Pinpoint the cell where the given text exists, returning its (x, y) midpoint coordinate. 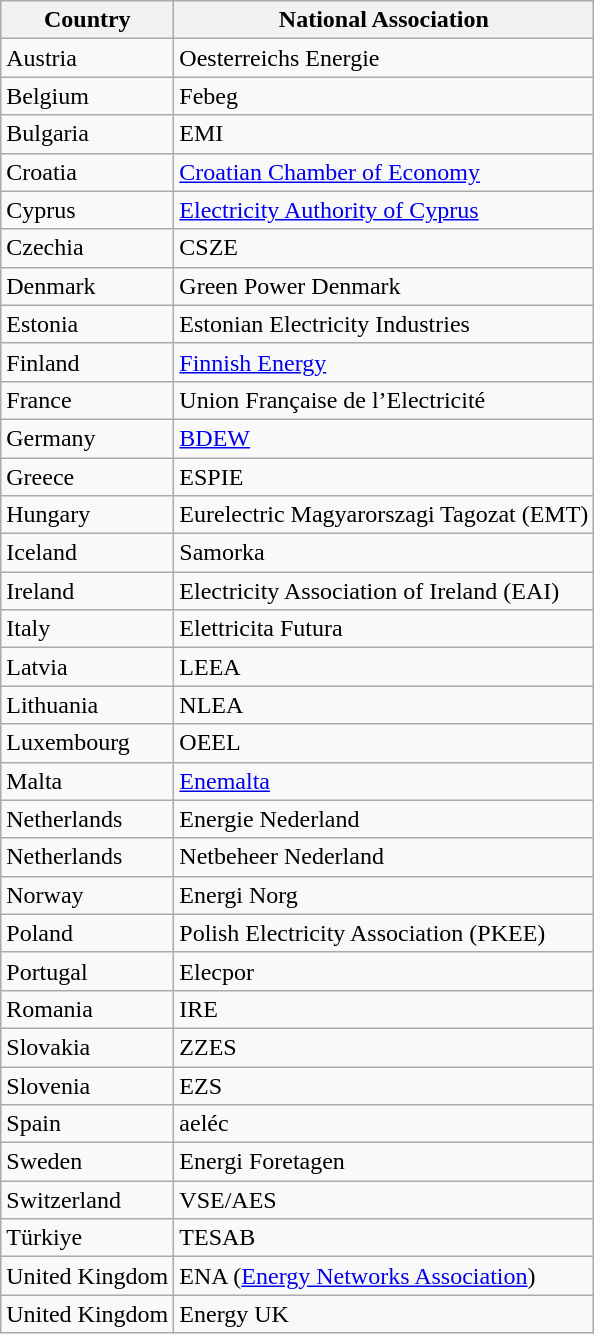
Country (88, 20)
TESAB (384, 1238)
Denmark (88, 286)
ENA (Energy Networks Association) (384, 1276)
LEEA (384, 667)
Electricity Association of Ireland (EAI) (384, 591)
OEEL (384, 743)
Luxembourg (88, 743)
Greece (88, 477)
Green Power Denmark (384, 286)
Romania (88, 1009)
Finland (88, 362)
Italy (88, 629)
Energi Norg (384, 895)
Slovenia (88, 1085)
Eurelectric Magyarorszagi Tagozat (EMT) (384, 515)
Croatia (88, 172)
Union Française de l’Electricité (384, 400)
Germany (88, 438)
Oesterreichs Energie (384, 58)
IRE (384, 1009)
aeléc (384, 1124)
Belgium (88, 96)
Polish Electricity Association (PKEE) (384, 933)
BDEW (384, 438)
EZS (384, 1085)
Slovakia (88, 1047)
Energy UK (384, 1314)
Bulgaria (88, 134)
Austria (88, 58)
Elecpor (384, 971)
Estonian Electricity Industries (384, 324)
Iceland (88, 553)
Switzerland (88, 1200)
Poland (88, 933)
Electricity Authority of Cyprus (384, 210)
Czechia (88, 248)
Croatian Chamber of Economy (384, 172)
NLEA (384, 705)
EMI (384, 134)
Energie Nederland (384, 819)
Ireland (88, 591)
Norway (88, 895)
CSZE (384, 248)
Hungary (88, 515)
France (88, 400)
Estonia (88, 324)
Portugal (88, 971)
National Association (384, 20)
Spain (88, 1124)
Netbeheer Nederland (384, 857)
Malta (88, 781)
Türkiye (88, 1238)
Febeg (384, 96)
Latvia (88, 667)
Samorka (384, 553)
VSE/AES (384, 1200)
Elettricita Futura (384, 629)
Cyprus (88, 210)
Lithuania (88, 705)
Sweden (88, 1162)
ZZES (384, 1047)
Enemalta (384, 781)
ESPIE (384, 477)
Finnish Energy (384, 362)
Energi Foretagen (384, 1162)
